Scan for the cell matching the given text and deliver its (X, Y) coordinate at center. 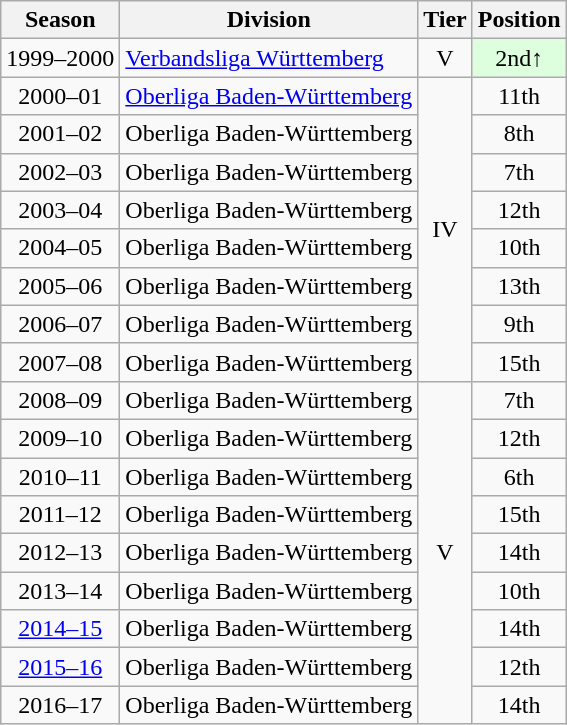
2001–02 (60, 134)
2004–05 (60, 248)
2007–08 (60, 362)
Tier (446, 20)
9th (519, 324)
2006–07 (60, 324)
Position (519, 20)
2013–14 (60, 591)
Division (269, 20)
Verbandsliga Württemberg (269, 58)
6th (519, 477)
2005–06 (60, 286)
2012–13 (60, 553)
2011–12 (60, 515)
2014–15 (60, 629)
Season (60, 20)
2015–16 (60, 667)
2nd↑ (519, 58)
2010–11 (60, 477)
1999–2000 (60, 58)
2009–10 (60, 438)
2002–03 (60, 172)
11th (519, 96)
IV (446, 229)
2016–17 (60, 705)
2003–04 (60, 210)
13th (519, 286)
2000–01 (60, 96)
8th (519, 134)
2008–09 (60, 400)
